Detect which cell encompasses the target text, then output its (x, y) center coordinate. 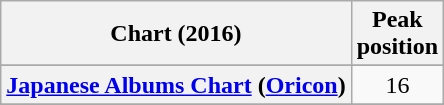
Peak position (397, 34)
Japanese Albums Chart (Oricon) (176, 85)
16 (397, 85)
Chart (2016) (176, 34)
